Determine the (x, y) coordinate at the center of the cell enclosing the given text.  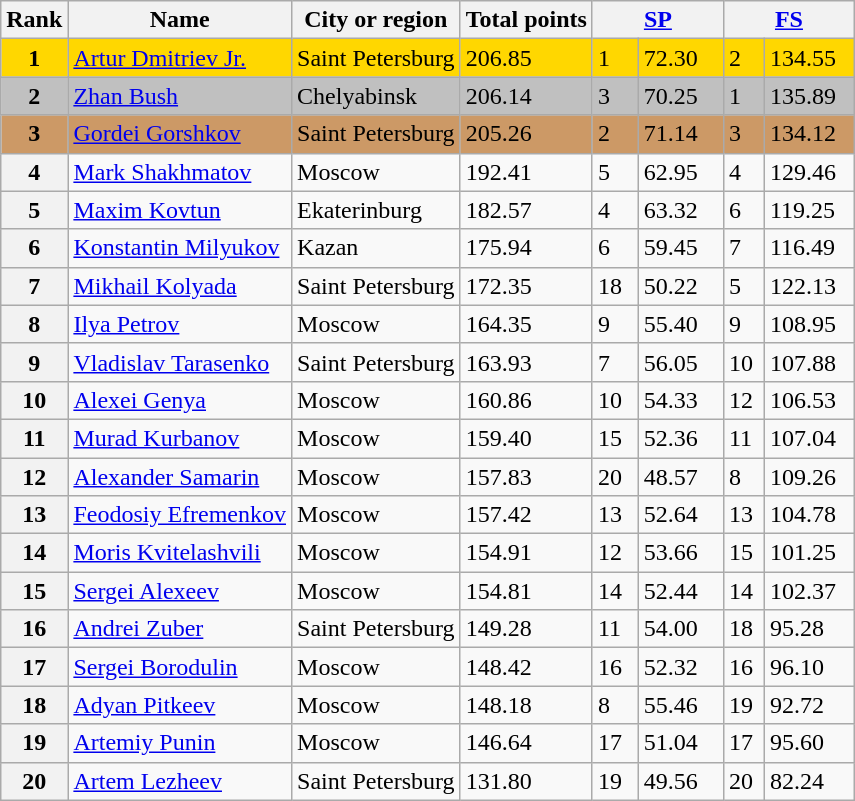
Sergei Alexeev (180, 591)
82.24 (809, 781)
Ekaterinburg (376, 210)
95.60 (809, 743)
Kazan (376, 248)
71.14 (680, 134)
59.45 (680, 248)
52.32 (680, 667)
101.25 (809, 553)
122.13 (809, 286)
72.30 (680, 58)
54.33 (680, 400)
119.25 (809, 210)
Maxim Kovtun (180, 210)
134.12 (809, 134)
Rank (34, 20)
154.91 (526, 553)
Total points (526, 20)
62.95 (680, 172)
56.05 (680, 362)
157.83 (526, 477)
52.36 (680, 438)
104.78 (809, 515)
Artur Dmitriev Jr. (180, 58)
96.10 (809, 667)
157.42 (526, 515)
70.25 (680, 96)
52.64 (680, 515)
106.53 (809, 400)
146.64 (526, 743)
Ilya Petrov (180, 324)
Zhan Bush (180, 96)
182.57 (526, 210)
135.89 (809, 96)
Vladislav Tarasenko (180, 362)
131.80 (526, 781)
160.86 (526, 400)
164.35 (526, 324)
Alexander Samarin (180, 477)
172.35 (526, 286)
49.56 (680, 781)
51.04 (680, 743)
206.14 (526, 96)
Mark Shakhmatov (180, 172)
148.42 (526, 667)
City or region (376, 20)
53.66 (680, 553)
Artemiy Punin (180, 743)
154.81 (526, 591)
Artem Lezheev (180, 781)
107.04 (809, 438)
192.41 (526, 172)
92.72 (809, 705)
116.49 (809, 248)
205.26 (526, 134)
SP (658, 20)
109.26 (809, 477)
55.46 (680, 705)
52.44 (680, 591)
95.28 (809, 629)
134.55 (809, 58)
Adyan Pitkeev (180, 705)
Murad Kurbanov (180, 438)
Alexei Genya (180, 400)
Andrei Zuber (180, 629)
Feodosiy Efremenkov (180, 515)
107.88 (809, 362)
63.32 (680, 210)
55.40 (680, 324)
102.37 (809, 591)
48.57 (680, 477)
Chelyabinsk (376, 96)
54.00 (680, 629)
Sergei Borodulin (180, 667)
50.22 (680, 286)
Konstantin Milyukov (180, 248)
163.93 (526, 362)
Gordei Gorshkov (180, 134)
175.94 (526, 248)
148.18 (526, 705)
149.28 (526, 629)
Name (180, 20)
FS (788, 20)
108.95 (809, 324)
159.40 (526, 438)
129.46 (809, 172)
Mikhail Kolyada (180, 286)
206.85 (526, 58)
Moris Kvitelashvili (180, 553)
